Provide the (x, y) coordinate of the cell's center where the given text is located.  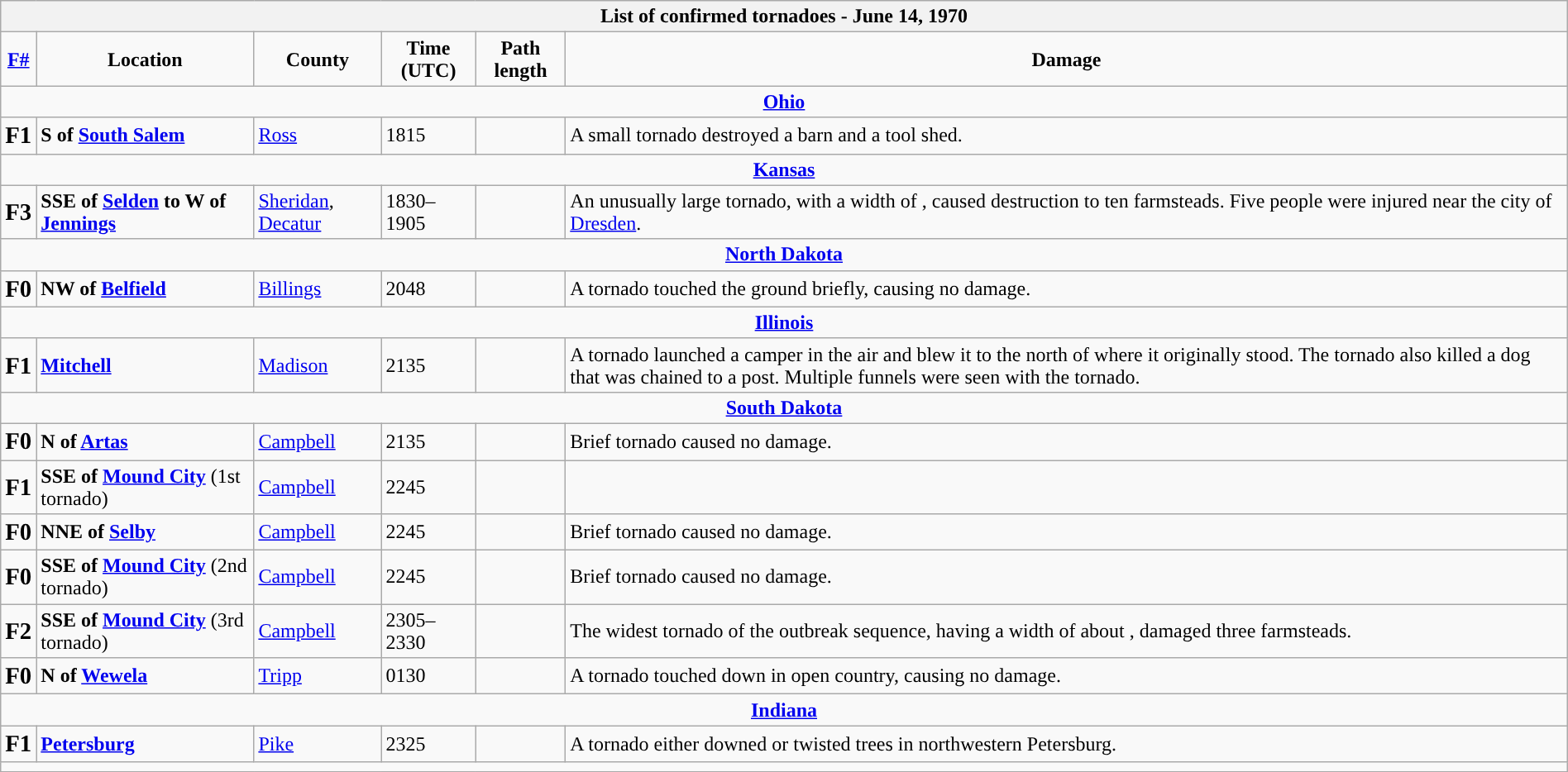
South Dakota (784, 407)
Billings (318, 288)
NW of Belfield (146, 288)
Time (UTC) (428, 60)
A tornado touched down in open country, causing no damage. (1067, 676)
Kansas (784, 169)
SSE of Selden to W of Jennings (146, 212)
Illinois (784, 322)
N of Artas (146, 441)
Indiana (784, 710)
Ohio (784, 102)
S of South Salem (146, 136)
Madison (318, 365)
SSE of Mound City (1st tornado) (146, 486)
2048 (428, 288)
Tripp (318, 676)
2325 (428, 744)
0130 (428, 676)
Petersburg (146, 744)
The widest tornado of the outbreak sequence, having a width of about , damaged three farmsteads. (1067, 631)
F3 (18, 212)
1830–1905 (428, 212)
Path length (521, 60)
Sheridan, Decatur (318, 212)
N of Wewela (146, 676)
SSE of Mound City (3rd tornado) (146, 631)
List of confirmed tornadoes - June 14, 1970 (784, 17)
2305–2330 (428, 631)
SSE of Mound City (2nd tornado) (146, 577)
A tornado either downed or twisted trees in northwestern Petersburg. (1067, 744)
Ross (318, 136)
A small tornado destroyed a barn and a tool shed. (1067, 136)
Location (146, 60)
Mitchell (146, 365)
County (318, 60)
F2 (18, 631)
F# (18, 60)
North Dakota (784, 255)
NNE of Selby (146, 532)
Damage (1067, 60)
An unusually large tornado, with a width of , caused destruction to ten farmsteads. Five people were injured near the city of Dresden. (1067, 212)
A tornado touched the ground briefly, causing no damage. (1067, 288)
Pike (318, 744)
1815 (428, 136)
